Pinpoint the cell where the given text exists, returning its (X, Y) midpoint coordinate. 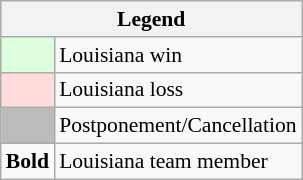
Louisiana loss (178, 90)
Postponement/Cancellation (178, 126)
Legend (152, 19)
Louisiana win (178, 55)
Bold (28, 162)
Louisiana team member (178, 162)
